Return the [X, Y] coordinate for the center point of the cell that contains the specified text.  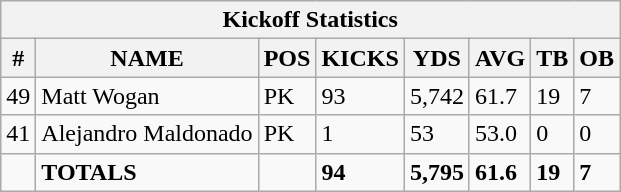
53 [436, 134]
OB [597, 58]
POS [287, 58]
Kickoff Statistics [310, 20]
# [18, 58]
AVG [500, 58]
1 [360, 134]
Alejandro Maldonado [147, 134]
NAME [147, 58]
5,742 [436, 96]
TB [552, 58]
41 [18, 134]
93 [360, 96]
YDS [436, 58]
94 [360, 172]
KICKS [360, 58]
61.7 [500, 96]
53.0 [500, 134]
49 [18, 96]
5,795 [436, 172]
Matt Wogan [147, 96]
61.6 [500, 172]
TOTALS [147, 172]
